Return the (x, y) coordinate for the center point of the cell that contains the specified text.  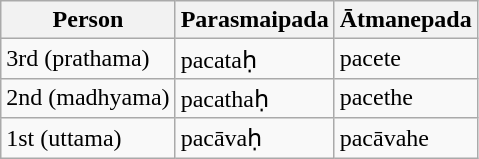
pacataḥ (254, 59)
Parasmaipada (254, 20)
pacāvaḥ (254, 138)
pacethe (406, 98)
pacete (406, 59)
Ātmanepada (406, 20)
Person (88, 20)
1st (uttama) (88, 138)
2nd (madhyama) (88, 98)
pacāvahe (406, 138)
pacathaḥ (254, 98)
3rd (prathama) (88, 59)
